Extract the [X, Y] coordinate from the center of the cell holding the provided text.  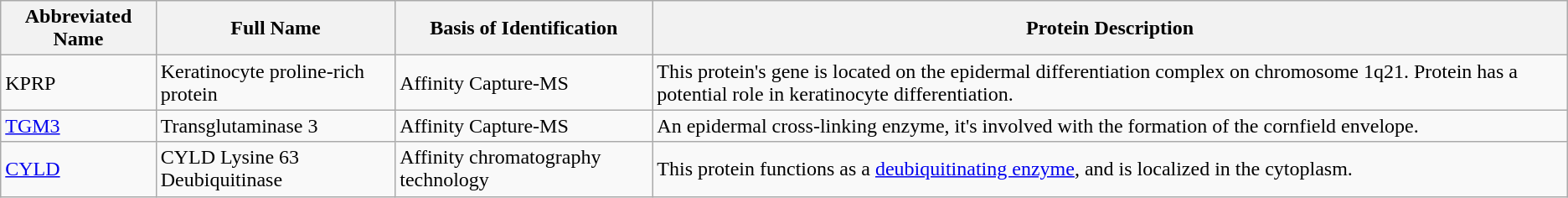
Affinity chromatography technology [524, 169]
CYLD [79, 169]
KPRP [79, 82]
CYLD Lysine 63 Deubiquitinase [275, 169]
Keratinocyte proline-rich protein [275, 82]
Transglutaminase 3 [275, 126]
Protein Description [1110, 29]
Full Name [275, 29]
TGM3 [79, 126]
An epidermal cross-linking enzyme, it's involved with the formation of the cornfield envelope. [1110, 126]
Basis of Identification [524, 29]
Abbreviated Name [79, 29]
This protein functions as a deubiquitinating enzyme, and is localized in the cytoplasm. [1110, 169]
